Search for the cell housing the specified text and yield its (X, Y) center coordinate. 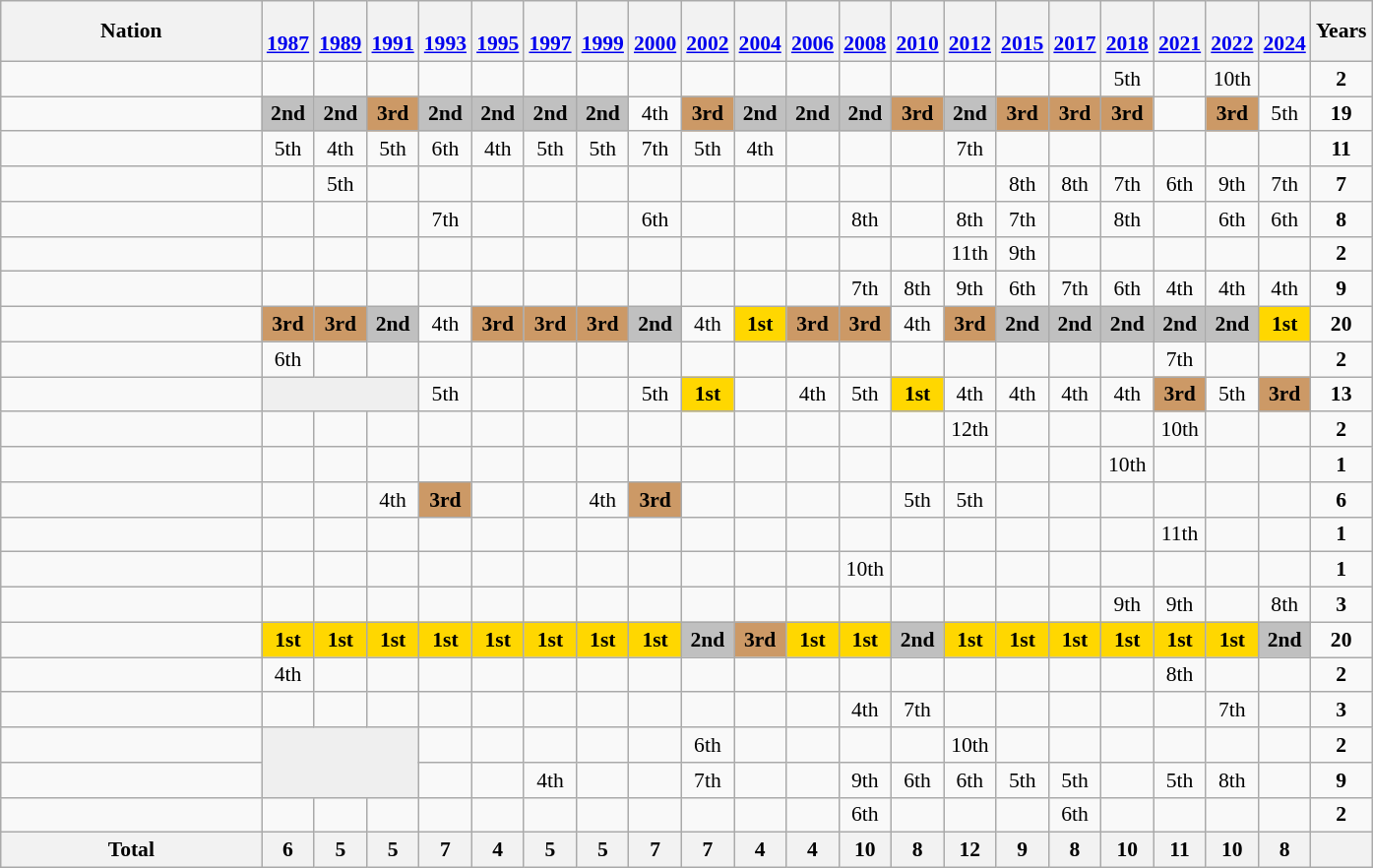
2017 (1075, 31)
2024 (1285, 31)
1995 (498, 31)
19 (1342, 114)
2018 (1128, 31)
2022 (1232, 31)
Nation (132, 31)
Years (1342, 31)
2002 (707, 31)
12th (970, 430)
2006 (813, 31)
1987 (287, 31)
1989 (341, 31)
13 (1342, 395)
1999 (602, 31)
2000 (655, 31)
2012 (970, 31)
1993 (445, 31)
1991 (392, 31)
12 (970, 850)
1997 (549, 31)
2010 (917, 31)
2015 (1022, 31)
2004 (760, 31)
Total (132, 850)
2021 (1179, 31)
2008 (864, 31)
